Extract the [X, Y] coordinate from the center of the cell holding the provided text.  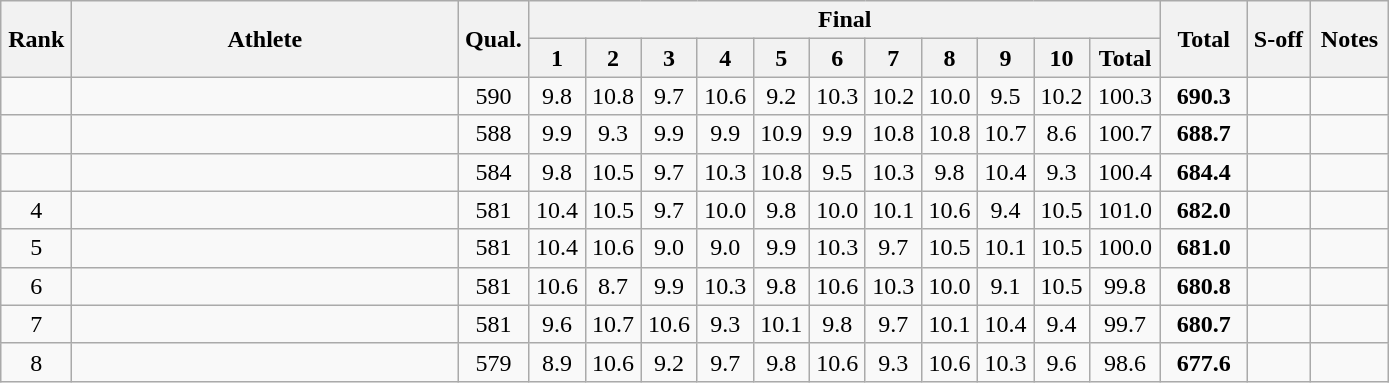
100.4 [1126, 172]
99.7 [1126, 324]
Notes [1350, 39]
100.3 [1126, 96]
3 [669, 58]
10 [1062, 58]
101.0 [1126, 210]
9.1 [1005, 286]
579 [494, 362]
688.7 [1204, 134]
690.3 [1204, 96]
680.8 [1204, 286]
100.7 [1126, 134]
S-off [1279, 39]
8.9 [557, 362]
584 [494, 172]
100.0 [1126, 248]
681.0 [1204, 248]
98.6 [1126, 362]
8.7 [613, 286]
10.9 [781, 134]
684.4 [1204, 172]
Qual. [494, 39]
680.7 [1204, 324]
2 [613, 58]
99.8 [1126, 286]
588 [494, 134]
682.0 [1204, 210]
8.6 [1062, 134]
Final [845, 20]
Athlete [265, 39]
9 [1005, 58]
1 [557, 58]
Rank [36, 39]
677.6 [1204, 362]
590 [494, 96]
